For the text-containing cell, return its midpoint in (x, y) coordinate format. 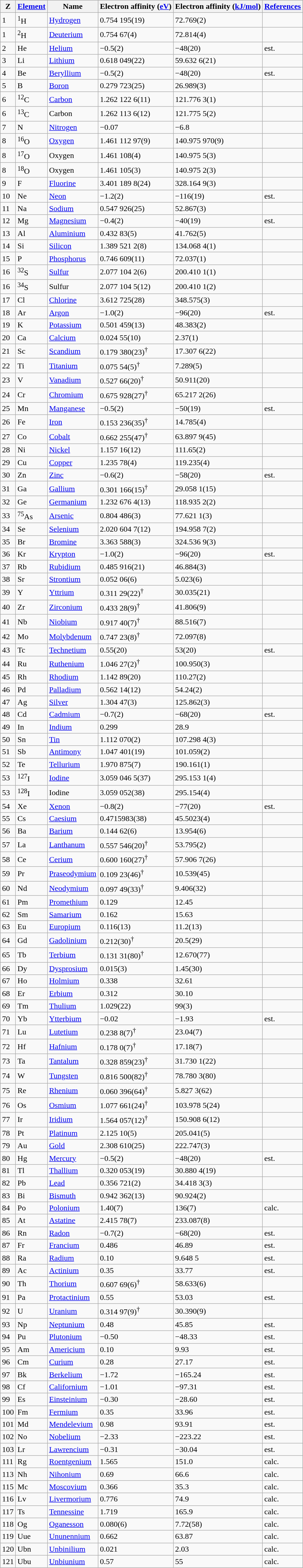
72 (8, 1047)
1.232 676 4(13) (136, 502)
0.804 486(3) (136, 516)
Ca (31, 338)
−6.8 (218, 127)
Ubu (31, 1561)
Gd (31, 941)
43 (8, 650)
Nb (31, 622)
Mercury (73, 1158)
Uranium (73, 1311)
119 (8, 1537)
Moscovium (73, 1487)
25 (8, 408)
0.754 67(4) (136, 35)
140.975 970(9) (218, 141)
77 (8, 1120)
Polonium (73, 1208)
7 (8, 127)
76 (8, 1105)
10 (8, 196)
70 (8, 1018)
Ir (31, 1120)
3 (8, 61)
90.924(2) (218, 1196)
Hydrogen (73, 20)
Nitrogen (73, 127)
−223.22 (218, 1437)
Indium (73, 727)
Ag (31, 702)
Tm (31, 1006)
99 (8, 1400)
2.077 104 2(6) (136, 272)
−0.31 (136, 1449)
29.058 1(15) (218, 488)
0.754 195(19) (136, 20)
60 (8, 888)
Unbiunium (73, 1561)
324.536 9(3) (218, 542)
−1.01 (136, 1387)
205.041(5) (218, 1133)
7.72(58) (218, 1524)
96 (8, 1362)
Al (31, 233)
0.131 31(80)† (136, 955)
Cm (31, 1362)
Dysprosium (73, 969)
Fe (31, 422)
Dy (31, 969)
0.776 (136, 1499)
121.776 3(1) (218, 99)
11 (8, 208)
Nh (31, 1474)
Thallium (73, 1170)
34.418 3(3) (218, 1183)
Boron (73, 86)
Palladium (73, 690)
Unbinilium (73, 1549)
92 (8, 1311)
Br (31, 542)
Ga (31, 488)
12.670(77) (218, 955)
91 (8, 1298)
118.935 2(2) (218, 502)
9.648 5 (218, 1258)
Caesium (73, 818)
56 (8, 831)
0.433 28(9)† (136, 607)
Hf (31, 1047)
151.0 (218, 1462)
0.55(20) (136, 650)
Cs (31, 818)
0.144 62(6) (136, 831)
119.235(4) (218, 462)
0.55 (136, 1298)
0.600 160(27)† (136, 859)
118 (8, 1524)
30.390(9) (218, 1311)
Rubidium (73, 567)
0.328 859(23)† (136, 1061)
2.308 610(25) (136, 1146)
−58(20) (218, 475)
La (31, 844)
Thorium (73, 1284)
1.719 (136, 1512)
−97.31 (218, 1387)
Radium (73, 1258)
Gallium (73, 488)
Lr (31, 1449)
Francium (73, 1245)
Americium (73, 1349)
Roentgenium (73, 1462)
194.958 7(2) (218, 529)
0.527 66(20)† (136, 380)
61 (8, 902)
1.40(7) (136, 1208)
38 (8, 579)
18 (8, 313)
0.109 23(46)† (136, 874)
37 (8, 567)
Actinium (73, 1270)
−77(20) (218, 806)
Uue (31, 1537)
75 (8, 1091)
7.289(5) (218, 366)
59 (8, 874)
Ho (31, 981)
63.87 (218, 1537)
200.410 1(2) (218, 286)
Tc (31, 650)
0.562 14(12) (136, 690)
Zirconium (73, 607)
Rh (31, 677)
58 (8, 859)
No (31, 1437)
3.059 046 5(37) (136, 778)
23 (8, 380)
Europium (73, 927)
0.162 (136, 914)
53.795(2) (218, 844)
11.2(13) (218, 927)
4 (8, 73)
Cd (31, 715)
29 (8, 462)
100 (8, 1412)
0.153 236(35)† (136, 422)
Mendelevium (73, 1424)
References (283, 7)
1.262 113 6(12) (136, 114)
165.9 (218, 1512)
1.45(30) (218, 969)
101 (8, 1424)
62 (8, 914)
27 (8, 437)
Oganesson (73, 1524)
72.097(8) (218, 637)
35.3 (218, 1487)
Aluminium (73, 233)
Bismuth (73, 1196)
0.501 459(13) (136, 325)
40 (8, 607)
Ti (31, 366)
2.077 104 5(12) (136, 286)
0.547 926(25) (136, 208)
97 (8, 1374)
Rb (31, 567)
Bi (31, 1196)
1.461 112 97(9) (136, 141)
136(7) (218, 1208)
0.662 255(47)† (136, 437)
46.89 (218, 1245)
Antimony (73, 752)
K (31, 325)
0.618 049(22) (136, 61)
73 (8, 1061)
98 (8, 1387)
20 (8, 338)
F (31, 184)
Lu (31, 1032)
Iron (73, 422)
Cr (31, 395)
5 (8, 86)
0.080(6) (136, 1524)
Platinum (73, 1133)
Pm (31, 902)
17O (31, 155)
2.415 78(7) (136, 1221)
0.238 8(7)† (136, 1032)
30.10 (218, 993)
−116(19) (218, 196)
45.85 (218, 1324)
0.314 97(9)† (136, 1311)
Gadolinium (73, 941)
Ra (31, 1258)
Ac (31, 1270)
Zn (31, 475)
12.45 (218, 902)
113 (8, 1474)
Nobelium (73, 1437)
5.023(6) (218, 579)
72.814(4) (218, 35)
0.432 83(5) (136, 233)
3.363 588(3) (136, 542)
Selenium (73, 529)
103.978 5(24) (218, 1105)
Fermium (73, 1412)
2.125 10(5) (136, 1133)
0.015(3) (136, 969)
Pt (31, 1133)
0.021 (136, 1549)
Thulium (73, 1006)
Zinc (73, 475)
95 (8, 1349)
0.607 69(6)† (136, 1284)
Ge (31, 502)
Strontium (73, 579)
134.068 4(1) (218, 246)
Tl (31, 1170)
46.884(3) (218, 567)
2.37(1) (218, 338)
Technetium (73, 650)
50 (8, 739)
Te (31, 764)
−0.07 (136, 127)
67 (8, 981)
1.262 122 6(11) (136, 99)
78 (8, 1133)
31.730 1(22) (218, 1061)
30 (8, 475)
120 (8, 1549)
28.9 (218, 727)
140.975 5(3) (218, 155)
−0.8(2) (136, 806)
Lead (73, 1183)
Rhodium (73, 677)
17.307 6(22) (218, 351)
0.311 29(22)† (136, 593)
Titanium (73, 366)
Na (31, 208)
Copper (73, 462)
94 (8, 1337)
1.461 105(3) (136, 170)
18O (31, 170)
53(20) (218, 650)
Magnesium (73, 221)
34S (31, 286)
9 (8, 184)
46 (8, 690)
0.747 23(8)† (136, 637)
72.037(1) (218, 258)
90 (8, 1284)
Pb (31, 1183)
−1.93 (218, 1018)
103 (8, 1449)
0.097 49(33)† (136, 888)
3.401 189 8(24) (136, 184)
Og (31, 1524)
0.338 (136, 981)
84 (8, 1208)
Helium (73, 48)
Sm (31, 914)
127I (31, 778)
Mn (31, 408)
Praseodymium (73, 874)
Ununennium (73, 1537)
Rn (31, 1233)
87 (8, 1245)
Holmium (73, 981)
21 (8, 351)
Lithium (73, 61)
1.157 16(12) (136, 450)
Terbium (73, 955)
Tungsten (73, 1076)
Yb (31, 1018)
Sb (31, 752)
13.954(6) (218, 831)
Astatine (73, 1221)
1.046 27(2)† (136, 663)
Lv (31, 1499)
Electron affinity (kJ/mol) (218, 7)
51 (8, 752)
1H (31, 20)
Lawrencium (73, 1449)
1.970 875(7) (136, 764)
222.747(3) (218, 1146)
140.975 2(3) (218, 170)
0.557 546(20)† (136, 844)
Radon (73, 1233)
Molybdenum (73, 637)
26.989(3) (218, 86)
111 (8, 1462)
Fr (31, 1245)
57.906 7(26) (218, 859)
150.908 6(12) (218, 1120)
26 (8, 422)
74.9 (218, 1499)
116 (8, 1499)
1.029(22) (136, 1006)
Er (31, 993)
295.153 1(4) (218, 778)
−30.04 (218, 1449)
Tin (73, 739)
13C (31, 114)
42 (8, 637)
Protactinium (73, 1298)
Bk (31, 1374)
110.27(2) (218, 677)
Mg (31, 221)
63.897 9(45) (218, 437)
1.565 (136, 1462)
0.179 380(23)† (136, 351)
Re (31, 1091)
328.164 9(3) (218, 184)
Ts (31, 1512)
1.304 47(3) (136, 702)
Einsteinium (73, 1400)
Ce (31, 859)
117 (8, 1512)
Vanadium (73, 380)
Li (31, 61)
W (31, 1076)
54 (8, 806)
Rhenium (73, 1091)
0.299 (136, 727)
59.632 6(21) (218, 61)
Am (31, 1349)
Calcium (73, 338)
74 (8, 1076)
64 (8, 941)
Iridium (73, 1120)
Co (31, 437)
233.087(8) (218, 1221)
75As (31, 516)
44 (8, 663)
82 (8, 1183)
65.217 2(26) (218, 395)
Potassium (73, 325)
0.129 (136, 902)
Erbium (73, 993)
−0.30 (136, 1400)
Au (31, 1146)
Kr (31, 554)
41 (8, 622)
17.18(7) (218, 1047)
17 (8, 300)
Si (31, 246)
Cerium (73, 859)
Xenon (73, 806)
45.5023(4) (218, 818)
48 (8, 715)
58.633(6) (218, 1284)
79 (8, 1146)
2.03 (218, 1549)
0.052 06(6) (136, 579)
Krypton (73, 554)
Chromium (73, 395)
At (31, 1221)
Pa (31, 1298)
85 (8, 1221)
125.862(3) (218, 702)
0.212(30)† (136, 941)
0.485 916(21) (136, 567)
30.880 4(19) (218, 1170)
P (31, 258)
20.5(29) (218, 941)
48.383(2) (218, 325)
−50(19) (218, 408)
Yttrium (73, 593)
28 (8, 450)
14 (8, 246)
63 (8, 927)
0.28 (136, 1362)
Neon (73, 196)
49 (8, 727)
Silicon (73, 246)
Germanium (73, 502)
32.61 (218, 981)
Cadmium (73, 715)
200.410 1(1) (218, 272)
Element (31, 7)
41.762(5) (218, 233)
1.112 070(2) (136, 739)
77.621 1(3) (218, 516)
Lutetium (73, 1032)
111.65(2) (218, 450)
Es (31, 1400)
0.4715983(38) (136, 818)
100.950(3) (218, 663)
−0.50 (136, 1337)
348.575(3) (218, 300)
34 (8, 529)
Tennessine (73, 1512)
Californium (73, 1387)
Berkelium (73, 1374)
0.662 (136, 1537)
52.867(3) (218, 208)
107.298 4(3) (218, 739)
72.769(2) (218, 20)
41.806(9) (218, 607)
0.48 (136, 1324)
Name (73, 7)
Arsenic (73, 516)
Zr (31, 607)
12 (8, 221)
−48.33 (218, 1337)
V (31, 380)
Nihonium (73, 1474)
Cobalt (73, 437)
Silver (73, 702)
24 (8, 395)
0.675 928(27)† (136, 395)
0.312 (136, 993)
13 (8, 233)
Ne (31, 196)
Pr (31, 874)
102 (8, 1437)
Pd (31, 690)
Tantalum (73, 1061)
Bromine (73, 542)
1.077 661(24)† (136, 1105)
1.461 108(4) (136, 155)
33.77 (218, 1270)
31 (8, 488)
Eu (31, 927)
Th (31, 1284)
Ba (31, 831)
Tb (31, 955)
3.059 052(38) (136, 793)
Osmium (73, 1105)
Ru (31, 663)
9.93 (218, 1349)
−28.60 (218, 1400)
In (31, 727)
47 (8, 702)
295.154(4) (218, 793)
−1.2(2) (136, 196)
Scandium (73, 351)
Curium (73, 1362)
Cu (31, 462)
121 (8, 1561)
Np (31, 1324)
Sodium (73, 208)
30.035(21) (218, 593)
Neodymium (73, 888)
Ni (31, 450)
Promethium (73, 902)
45 (8, 677)
Os (31, 1105)
−0.02 (136, 1018)
54.24(2) (218, 690)
50.911(20) (218, 380)
93 (8, 1324)
Fluorine (73, 184)
0.279 723(25) (136, 86)
35 (8, 542)
3.612 725(28) (136, 300)
0.366 (136, 1487)
Hafnium (73, 1047)
−0.4(2) (136, 221)
0.816 500(82)† (136, 1076)
190.161(1) (218, 764)
0.075 54(5)† (136, 366)
0.116(13) (136, 927)
0.356 721(2) (136, 1183)
115 (8, 1487)
Electron affinity (eV) (136, 7)
N (31, 127)
9.406(32) (218, 888)
Ar (31, 313)
81 (8, 1170)
0.024 55(10) (136, 338)
Mc (31, 1487)
Nickel (73, 450)
Hg (31, 1158)
1.564 057(12)† (136, 1120)
−1.72 (136, 1374)
0.320 053(19) (136, 1170)
69 (8, 1006)
0.746 609(11) (136, 258)
Sr (31, 579)
83 (8, 1196)
Phosphorus (73, 258)
0.942 362(13) (136, 1196)
16O (31, 141)
65 (8, 955)
19 (8, 325)
Chlorine (73, 300)
32S (31, 272)
U (31, 1311)
Y (31, 593)
1.235 78(4) (136, 462)
27.17 (218, 1362)
1.142 89(20) (136, 677)
2.020 604 7(12) (136, 529)
121.775 5(2) (218, 114)
Beryllium (73, 73)
Mo (31, 637)
0.486 (136, 1245)
0.178 0(7)† (136, 1047)
36 (8, 554)
80 (8, 1158)
Pu (31, 1337)
14.785(4) (218, 422)
Ta (31, 1061)
1.047 401(19) (136, 752)
Livermorium (73, 1499)
23.04(7) (218, 1032)
Sn (31, 739)
−0.6(2) (136, 475)
2H (31, 35)
Barium (73, 831)
Deuterium (73, 35)
Se (31, 529)
68 (8, 993)
Tellurium (73, 764)
Neptunium (73, 1324)
33 (8, 516)
Manganese (73, 408)
88.516(7) (218, 622)
Nd (31, 888)
2 (8, 48)
Ruthenium (73, 663)
−165.24 (218, 1374)
128I (31, 793)
Ubn (31, 1549)
99(3) (218, 1006)
−2.33 (136, 1437)
Cl (31, 300)
Argon (73, 313)
12C (31, 99)
89 (8, 1270)
39 (8, 593)
Xe (31, 806)
10.539(45) (218, 874)
Plutonium (73, 1337)
−40(19) (218, 221)
15.63 (218, 914)
Samarium (73, 914)
Fm (31, 1412)
1.389 521 2(8) (136, 246)
86 (8, 1233)
52 (8, 764)
22 (8, 366)
0.917 40(7)† (136, 622)
15 (8, 258)
Po (31, 1208)
Ytterbium (73, 1018)
5.827 3(62) (218, 1091)
66 (8, 969)
0.98 (136, 1424)
Z (8, 7)
101.059(2) (218, 752)
B (31, 86)
78.780 3(80) (218, 1076)
32 (8, 502)
Rg (31, 1462)
Gold (73, 1146)
33.96 (218, 1412)
He (31, 48)
57 (8, 844)
0.060 396(64)† (136, 1091)
0.57 (136, 1561)
88 (8, 1258)
71 (8, 1032)
Md (31, 1424)
0.301 166(15)† (136, 488)
Sc (31, 351)
Lanthanum (73, 844)
Niobium (73, 622)
53.03 (218, 1298)
Be (31, 73)
66.6 (218, 1474)
Cf (31, 1387)
93.91 (218, 1424)
0.69 (136, 1474)
